Scan for the cell matching the given text and deliver its [X, Y] coordinate at center. 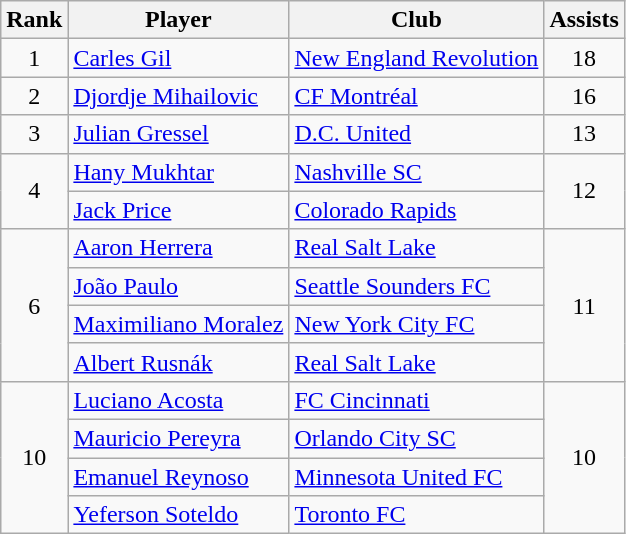
Albert Rusnák [178, 362]
Minnesota United FC [416, 477]
13 [584, 134]
Player [178, 20]
Seattle Sounders FC [416, 286]
18 [584, 58]
Orlando City SC [416, 438]
Maximiliano Moralez [178, 324]
2 [34, 96]
Hany Mukhtar [178, 172]
CF Montréal [416, 96]
Julian Gressel [178, 134]
Aaron Herrera [178, 248]
Toronto FC [416, 515]
New York City FC [416, 324]
Assists [584, 20]
16 [584, 96]
D.C. United [416, 134]
4 [34, 191]
FC Cincinnati [416, 400]
Luciano Acosta [178, 400]
1 [34, 58]
11 [584, 305]
Colorado Rapids [416, 210]
Carles Gil [178, 58]
Rank [34, 20]
Yeferson Soteldo [178, 515]
12 [584, 191]
Jack Price [178, 210]
Club [416, 20]
Nashville SC [416, 172]
Emanuel Reynoso [178, 477]
Djordje Mihailovic [178, 96]
3 [34, 134]
New England Revolution [416, 58]
Mauricio Pereyra [178, 438]
João Paulo [178, 286]
6 [34, 305]
